Locate the cell with the specified text and output its (x, y) center coordinate. 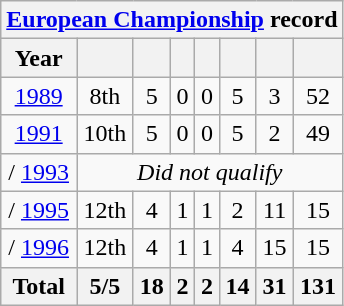
Did not qualify (210, 172)
/ 1995 (39, 210)
1991 (39, 134)
8th (106, 96)
14 (238, 286)
Year (39, 58)
5/5 (106, 286)
49 (318, 134)
11 (274, 210)
Total (39, 286)
/ 1993 (39, 172)
52 (318, 96)
18 (152, 286)
/ 1996 (39, 248)
31 (274, 286)
131 (318, 286)
3 (274, 96)
1989 (39, 96)
10th (106, 134)
European Championship record (172, 20)
